Search for the cell housing the specified text and yield its [x, y] center coordinate. 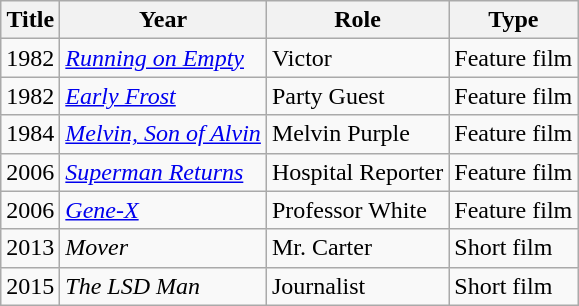
Victor [357, 58]
2013 [30, 248]
Mover [164, 248]
Early Frost [164, 96]
Mr. Carter [357, 248]
Melvin Purple [357, 134]
1984 [30, 134]
Role [357, 20]
Hospital Reporter [357, 172]
Superman Returns [164, 172]
Party Guest [357, 96]
Type [514, 20]
Year [164, 20]
Professor White [357, 210]
Melvin, Son of Alvin [164, 134]
Title [30, 20]
Journalist [357, 286]
2015 [30, 286]
The LSD Man [164, 286]
Gene-X [164, 210]
Running on Empty [164, 58]
